Extract the [X, Y] coordinate from the center of the cell holding the provided text.  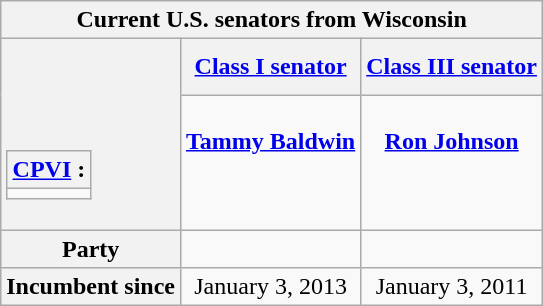
Ron Johnson [452, 162]
Current U.S. senators from Wisconsin [272, 20]
Incumbent since [91, 287]
January 3, 2013 [270, 287]
January 3, 2011 [452, 287]
Class III senator [452, 67]
Tammy Baldwin [270, 162]
Class I senator [270, 67]
Party [91, 249]
